Determine the (x, y) coordinate at the center of the cell enclosing the given text.  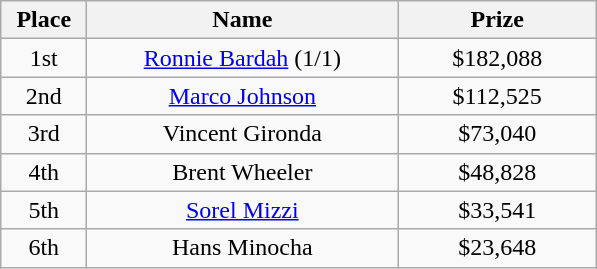
$182,088 (498, 58)
Prize (498, 20)
Brent Wheeler (242, 172)
2nd (44, 96)
Place (44, 20)
$33,541 (498, 210)
3rd (44, 134)
$48,828 (498, 172)
Marco Johnson (242, 96)
Vincent Gironda (242, 134)
Name (242, 20)
6th (44, 248)
4th (44, 172)
1st (44, 58)
Hans Minocha (242, 248)
$23,648 (498, 248)
5th (44, 210)
Ronnie Bardah (1/1) (242, 58)
$73,040 (498, 134)
Sorel Mizzi (242, 210)
$112,525 (498, 96)
